For the text-containing cell, return its midpoint in [x, y] coordinate format. 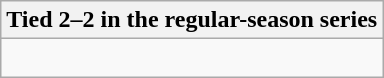
Tied 2–2 in the regular-season series [192, 20]
